Identify which cell holds the provided text, then report its (x, y) central coordinate. 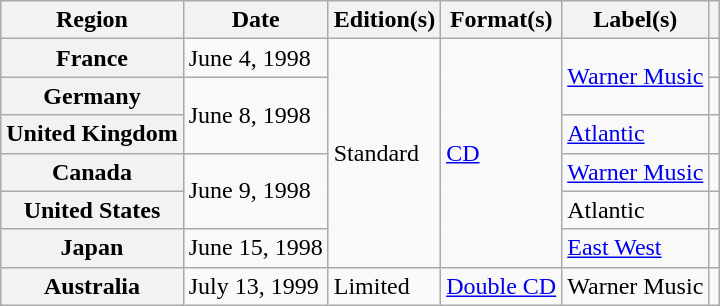
June 4, 1998 (256, 58)
Germany (92, 96)
Region (92, 20)
Date (256, 20)
CD (502, 153)
Standard (384, 153)
Japan (92, 248)
Format(s) (502, 20)
Label(s) (636, 20)
Double CD (502, 286)
Limited (384, 286)
East West (636, 248)
United Kingdom (92, 134)
Australia (92, 286)
Canada (92, 172)
June 9, 1998 (256, 191)
July 13, 1999 (256, 286)
France (92, 58)
United States (92, 210)
Edition(s) (384, 20)
June 8, 1998 (256, 115)
June 15, 1998 (256, 248)
